Determine the [x, y] coordinate at the center of the cell enclosing the given text.  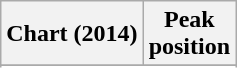
Chart (2014) [72, 34]
Peakposition [189, 34]
